Provide the [X, Y] coordinate of the cell's center where the given text is located.  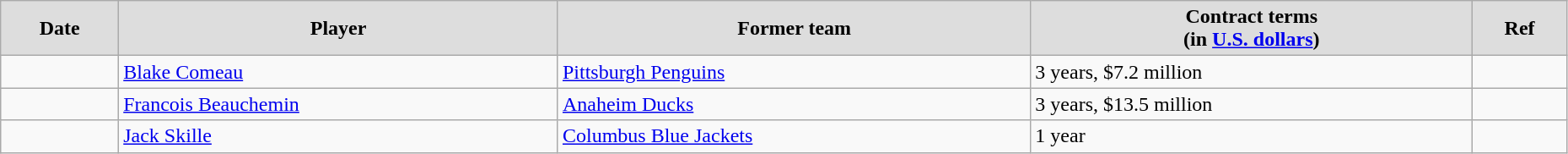
Date [60, 29]
Ref [1520, 29]
Francois Beauchemin [339, 104]
3 years, $13.5 million [1252, 104]
1 year [1252, 136]
Jack Skille [339, 136]
Contract terms(in U.S. dollars) [1252, 29]
Blake Comeau [339, 72]
Pittsburgh Penguins [794, 72]
Former team [794, 29]
Columbus Blue Jackets [794, 136]
Anaheim Ducks [794, 104]
3 years, $7.2 million [1252, 72]
Player [339, 29]
